Provide the (x, y) coordinate of the cell's center where the given text is located.  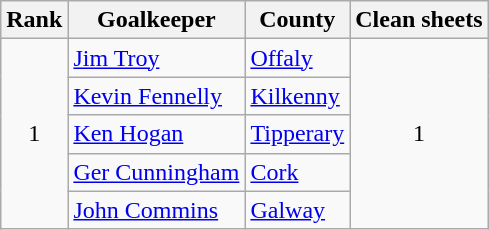
Kevin Fennelly (156, 96)
Cork (298, 172)
Offaly (298, 58)
Galway (298, 210)
John Commins (156, 210)
Kilkenny (298, 96)
Tipperary (298, 134)
Goalkeeper (156, 20)
Jim Troy (156, 58)
Clean sheets (419, 20)
County (298, 20)
Ken Hogan (156, 134)
Ger Cunningham (156, 172)
Rank (34, 20)
